Identify which cell holds the provided text, then report its [X, Y] central coordinate. 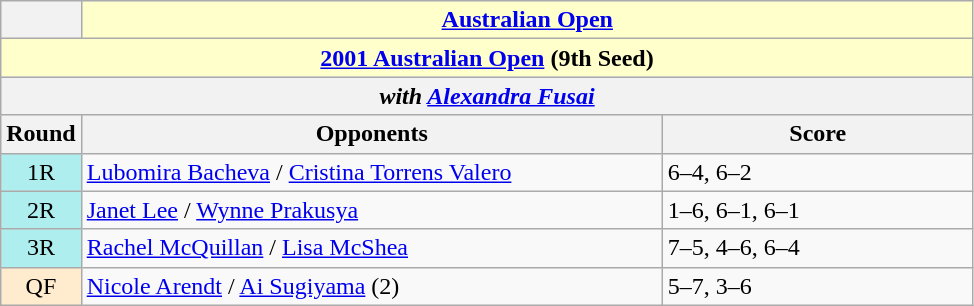
with Alexandra Fusai [488, 96]
1R [41, 172]
2R [41, 210]
Score [818, 134]
Nicole Arendt / Ai Sugiyama (2) [372, 286]
QF [41, 286]
5–7, 3–6 [818, 286]
Round [41, 134]
1–6, 6–1, 6–1 [818, 210]
2001 Australian Open (9th Seed) [488, 58]
Rachel McQuillan / Lisa McShea [372, 248]
7–5, 4–6, 6–4 [818, 248]
Janet Lee / Wynne Prakusya [372, 210]
Opponents [372, 134]
Lubomira Bacheva / Cristina Torrens Valero [372, 172]
6–4, 6–2 [818, 172]
3R [41, 248]
Australian Open [527, 20]
